Identify which cell holds the provided text, then report its [X, Y] central coordinate. 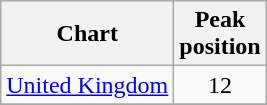
United Kingdom [88, 85]
Peakposition [220, 34]
12 [220, 85]
Chart [88, 34]
